Output the [X, Y] coordinate of the center of the cell containing the given text.  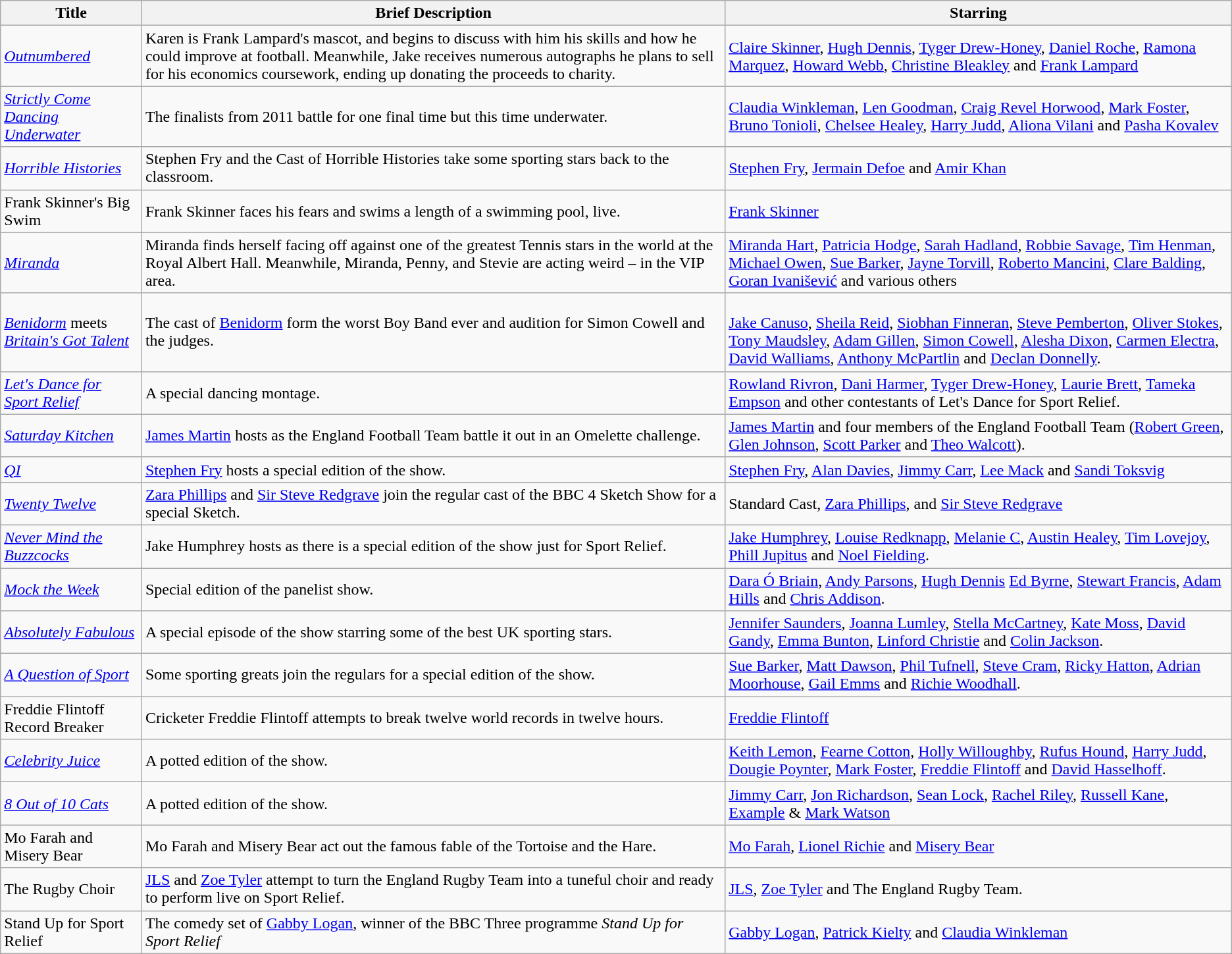
Celebrity Juice [71, 761]
Dara Ó Briain, Andy Parsons, Hugh Dennis Ed Byrne, Stewart Francis, Adam Hills and Chris Addison. [979, 589]
Starring [979, 13]
Outnumbered [71, 56]
Special edition of the panelist show. [433, 589]
A special dancing montage. [433, 392]
Claudia Winkleman, Len Goodman, Craig Revel Horwood, Mark Foster, Bruno Tonioli, Chelsee Healey, Harry Judd, Aliona Vilani and Pasha Kovalev [979, 117]
Strictly Come Dancing Underwater [71, 117]
Jake Humphrey, Louise Redknapp, Melanie C, Austin Healey, Tim Lovejoy, Phill Jupitus and Noel Fielding. [979, 546]
Absolutely Fabulous [71, 632]
Brief Description [433, 13]
A special episode of the show starring some of the best UK sporting stars. [433, 632]
Jake Humphrey hosts as there is a special edition of the show just for Sport Relief. [433, 546]
A Question of Sport [71, 676]
Jennifer Saunders, Joanna Lumley, Stella McCartney, Kate Moss, David Gandy, Emma Bunton, Linford Christie and Colin Jackson. [979, 632]
Rowland Rivron, Dani Harmer, Tyger Drew-Honey, Laurie Brett, Tameka Empson and other contestants of Let's Dance for Sport Relief. [979, 392]
Claire Skinner, Hugh Dennis, Tyger Drew-Honey, Daniel Roche, Ramona Marquez, Howard Webb, Christine Bleakley and Frank Lampard [979, 56]
Miranda [71, 263]
Benidorm meets Britain's Got Talent [71, 332]
The finalists from 2011 battle for one final time but this time underwater. [433, 117]
Horrible Histories [71, 169]
Never Mind the Buzzcocks [71, 546]
JLS, Zoe Tyler and The England Rugby Team. [979, 889]
QI [71, 469]
8 Out of 10 Cats [71, 803]
Cricketer Freddie Flintoff attempts to break twelve world records in twelve hours. [433, 718]
JLS and Zoe Tyler attempt to turn the England Rugby Team into a tuneful choir and ready to perform live on Sport Relief. [433, 889]
Zara Phillips and Sir Steve Redgrave join the regular cast of the BBC 4 Sketch Show for a special Sketch. [433, 503]
James Martin and four members of the England Football Team (Robert Green, Glen Johnson, Scott Parker and Theo Walcott). [979, 436]
Some sporting greats join the regulars for a special edition of the show. [433, 676]
Jimmy Carr, Jon Richardson, Sean Lock, Rachel Riley, Russell Kane, Example & Mark Watson [979, 803]
The cast of Benidorm form the worst Boy Band ever and audition for Simon Cowell and the judges. [433, 332]
Mo Farah and Misery Bear [71, 847]
Saturday Kitchen [71, 436]
Frank Skinner [979, 211]
Stand Up for Sport Relief [71, 932]
Title [71, 13]
Freddie Flintoff Record Breaker [71, 718]
James Martin hosts as the England Football Team battle it out in an Omelette challenge. [433, 436]
Stephen Fry, Jermain Defoe and Amir Khan [979, 169]
The Rugby Choir [71, 889]
Stephen Fry and the Cast of Horrible Histories take some sporting stars back to the classroom. [433, 169]
Standard Cast, Zara Phillips, and Sir Steve Redgrave [979, 503]
Mock the Week [71, 589]
Stephen Fry hosts a special edition of the show. [433, 469]
Stephen Fry, Alan Davies, Jimmy Carr, Lee Mack and Sandi Toksvig [979, 469]
Freddie Flintoff [979, 718]
Mo Farah and Misery Bear act out the famous fable of the Tortoise and the Hare. [433, 847]
Frank Skinner's Big Swim [71, 211]
Gabby Logan, Patrick Kielty and Claudia Winkleman [979, 932]
Let's Dance for Sport Relief [71, 392]
Mo Farah, Lionel Richie and Misery Bear [979, 847]
Twenty Twelve [71, 503]
Keith Lemon, Fearne Cotton, Holly Willoughby, Rufus Hound, Harry Judd, Dougie Poynter, Mark Foster, Freddie Flintoff and David Hasselhoff. [979, 761]
Sue Barker, Matt Dawson, Phil Tufnell, Steve Cram, Ricky Hatton, Adrian Moorhouse, Gail Emms and Richie Woodhall. [979, 676]
Frank Skinner faces his fears and swims a length of a swimming pool, live. [433, 211]
The comedy set of Gabby Logan, winner of the BBC Three programme Stand Up for Sport Relief [433, 932]
